Identify which cell holds the provided text, then report its (x, y) central coordinate. 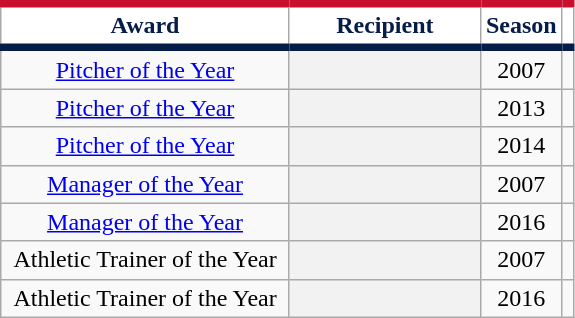
Recipient (384, 26)
Award (146, 26)
Season (521, 26)
2014 (521, 146)
2013 (521, 108)
